Detect which cell encompasses the target text, then output its [x, y] center coordinate. 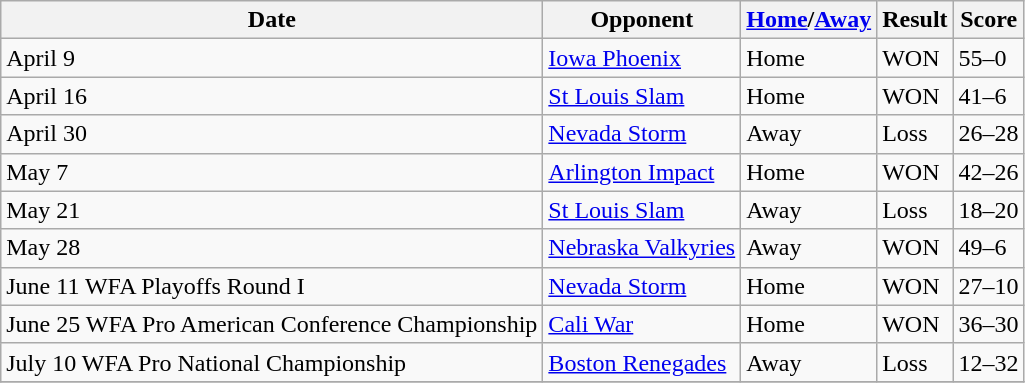
Boston Renegades [642, 362]
42–26 [988, 172]
36–30 [988, 324]
27–10 [988, 286]
July 10 WFA Pro National Championship [272, 362]
Nebraska Valkyries [642, 248]
May 21 [272, 210]
26–28 [988, 134]
April 30 [272, 134]
Cali War [642, 324]
Iowa Phoenix [642, 58]
18–20 [988, 210]
Arlington Impact [642, 172]
April 9 [272, 58]
April 16 [272, 96]
12–32 [988, 362]
May 28 [272, 248]
Date [272, 20]
Score [988, 20]
June 11 WFA Playoffs Round I [272, 286]
Result [915, 20]
Home/Away [809, 20]
Opponent [642, 20]
41–6 [988, 96]
May 7 [272, 172]
49–6 [988, 248]
55–0 [988, 58]
June 25 WFA Pro American Conference Championship [272, 324]
